Identify which cell holds the provided text, then report its [X, Y] central coordinate. 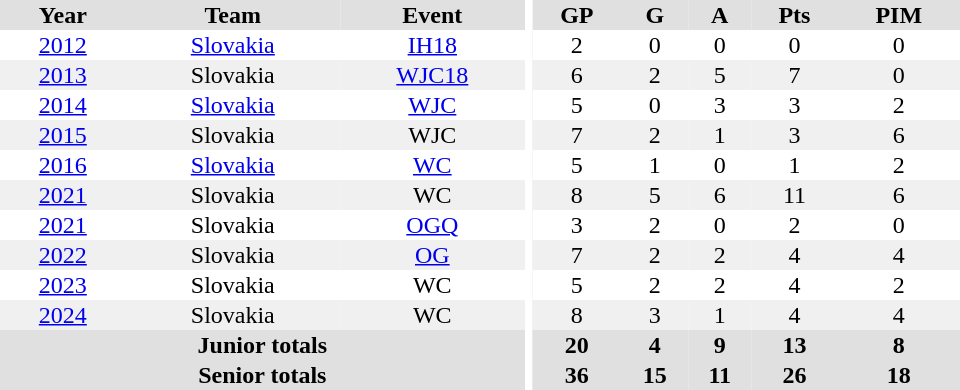
Event [432, 15]
2015 [63, 135]
2023 [63, 285]
36 [576, 375]
PIM [899, 15]
2012 [63, 45]
2022 [63, 255]
13 [794, 345]
OGQ [432, 225]
26 [794, 375]
IH18 [432, 45]
Senior totals [262, 375]
OG [432, 255]
Pts [794, 15]
A [720, 15]
2024 [63, 315]
20 [576, 345]
2016 [63, 165]
15 [656, 375]
Junior totals [262, 345]
9 [720, 345]
2013 [63, 75]
GP [576, 15]
18 [899, 375]
WJC18 [432, 75]
2014 [63, 105]
Year [63, 15]
G [656, 15]
Team [233, 15]
